Find where the given text appears and provide that cell's center as (X, Y) coordinate. 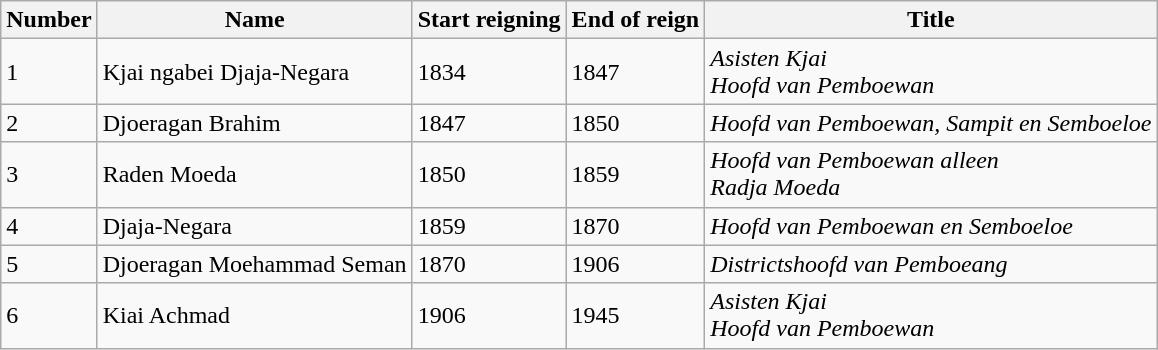
5 (49, 264)
1945 (636, 316)
1 (49, 72)
Number (49, 20)
Djoeragan Moehammad Seman (254, 264)
4 (49, 226)
Kjai ngabei Djaja-Negara (254, 72)
Name (254, 20)
6 (49, 316)
2 (49, 123)
Djaja-Negara (254, 226)
Title (931, 20)
Raden Moeda (254, 174)
Districtshoofd van Pemboeang (931, 264)
Hoofd van Pemboewan alleenRadja Moeda (931, 174)
End of reign (636, 20)
Hoofd van Pemboewan, Sampit en Semboeloe (931, 123)
Kiai Achmad (254, 316)
1834 (489, 72)
Hoofd van Pemboewan en Semboeloe (931, 226)
3 (49, 174)
Start reigning (489, 20)
Djoeragan Brahim (254, 123)
